From the cell containing the given text, extract its center point as [X, Y] coordinate. 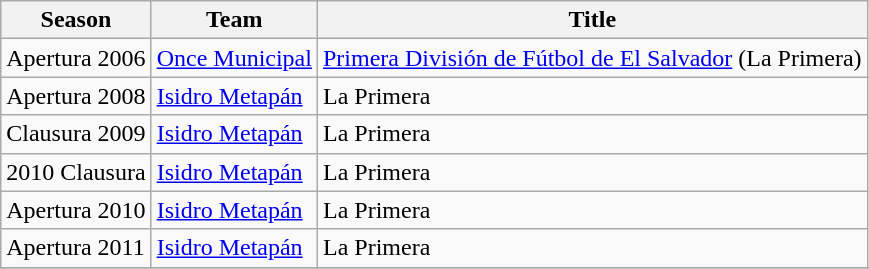
Primera División de Fútbol de El Salvador (La Primera) [592, 58]
Season [76, 20]
Team [234, 20]
2010 Clausura [76, 172]
Once Municipal [234, 58]
Apertura 2011 [76, 248]
Title [592, 20]
Clausura 2009 [76, 134]
Apertura 2008 [76, 96]
Apertura 2010 [76, 210]
Apertura 2006 [76, 58]
